Output the [x, y] coordinate of the center of the cell containing the given text.  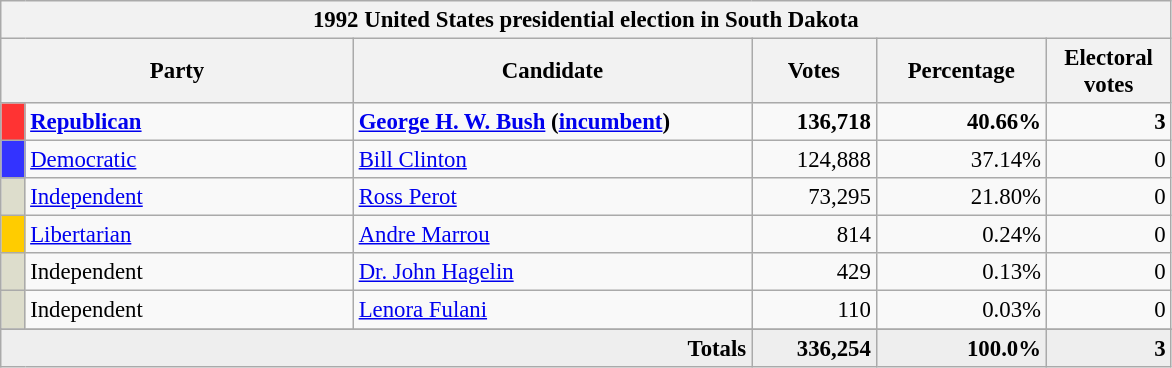
Votes [814, 72]
Andre Marrou [552, 235]
100.0% [961, 348]
Lenora Fulani [552, 310]
21.80% [961, 197]
Libertarian [189, 235]
Electoral votes [1108, 72]
124,888 [814, 160]
George H. W. Bush (incumbent) [552, 122]
Totals [376, 348]
1992 United States presidential election in South Dakota [586, 20]
814 [814, 235]
Dr. John Hagelin [552, 273]
336,254 [814, 348]
37.14% [961, 160]
136,718 [814, 122]
0.24% [961, 235]
Republican [189, 122]
Percentage [961, 72]
Candidate [552, 72]
110 [814, 310]
Democratic [189, 160]
429 [814, 273]
0.13% [961, 273]
Party [178, 72]
73,295 [814, 197]
Bill Clinton [552, 160]
0.03% [961, 310]
40.66% [961, 122]
Ross Perot [552, 197]
